For the text-containing cell, return its midpoint in [x, y] coordinate format. 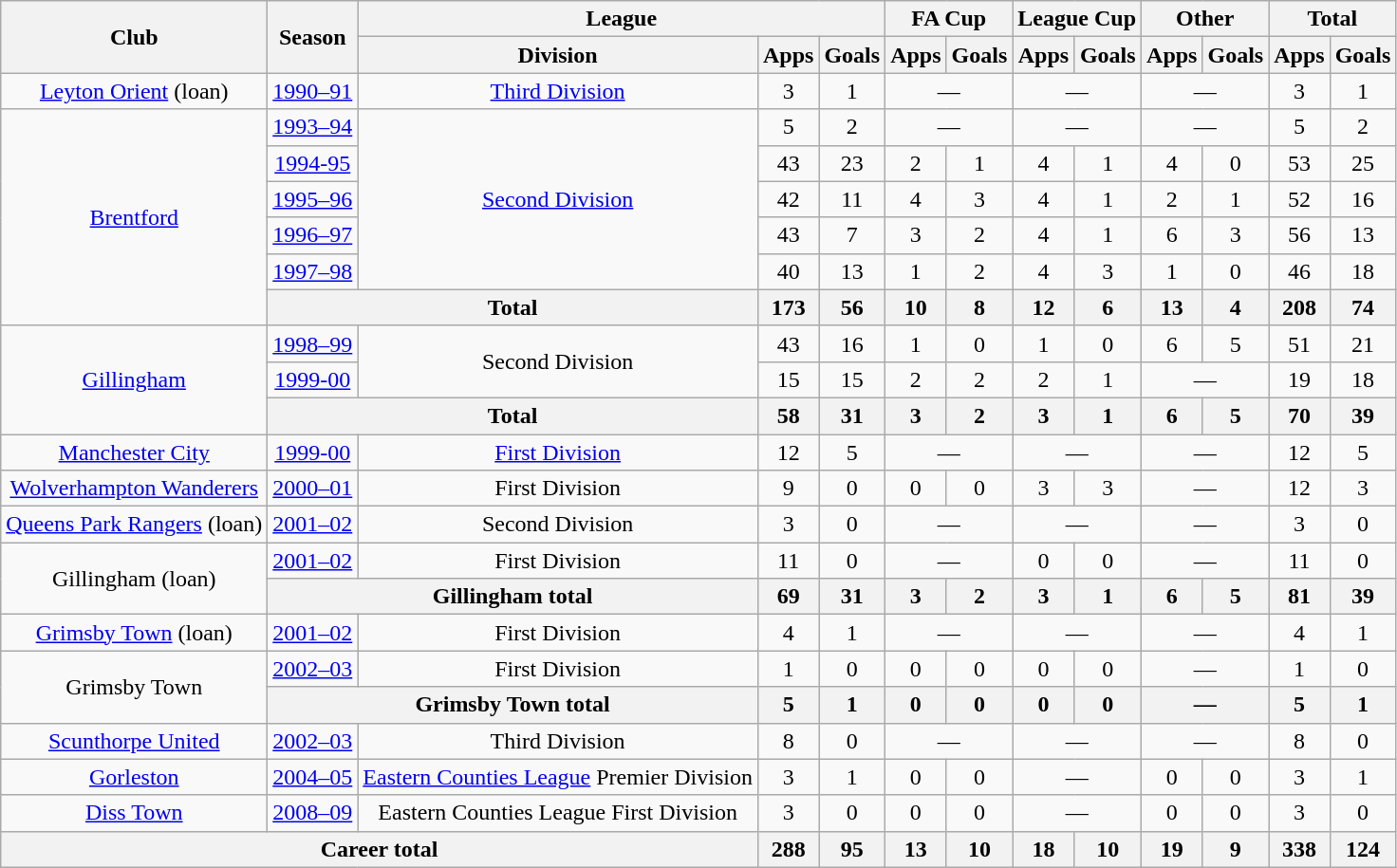
7 [852, 235]
1997–98 [313, 271]
Gillingham [135, 379]
Wolverhampton Wanderers [135, 489]
74 [1363, 307]
FA Cup [949, 19]
Gillingham (loan) [135, 579]
53 [1299, 163]
Eastern Counties League Premier Division [558, 777]
Other [1205, 19]
23 [852, 163]
70 [1299, 416]
Diss Town [135, 813]
Manchester City [135, 452]
2008–09 [313, 813]
1990–91 [313, 91]
Grimsby Town total [512, 705]
208 [1299, 307]
173 [788, 307]
2004–05 [313, 777]
2000–01 [313, 489]
51 [1299, 343]
Career total [380, 849]
Gillingham total [512, 597]
288 [788, 849]
1993–94 [313, 127]
124 [1363, 849]
Grimsby Town [135, 687]
46 [1299, 271]
1995–96 [313, 199]
League [622, 19]
Leyton Orient (loan) [135, 91]
Grimsby Town (loan) [135, 633]
Scunthorpe United [135, 741]
40 [788, 271]
52 [1299, 199]
1994-95 [313, 163]
Eastern Counties League First Division [558, 813]
Season [313, 37]
Queens Park Rangers (loan) [135, 525]
338 [1299, 849]
Division [558, 55]
69 [788, 597]
42 [788, 199]
21 [1363, 343]
95 [852, 849]
25 [1363, 163]
Gorleston [135, 777]
League Cup [1077, 19]
58 [788, 416]
81 [1299, 597]
1996–97 [313, 235]
Club [135, 37]
1998–99 [313, 343]
Brentford [135, 217]
